From the cell containing the given text, extract its center point as [x, y] coordinate. 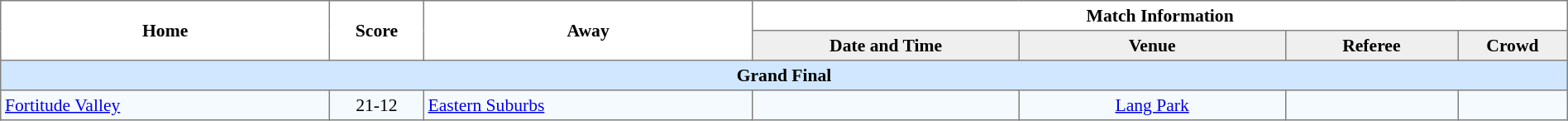
Venue [1152, 46]
Date and Time [886, 46]
Match Information [1159, 16]
Referee [1371, 46]
Crowd [1513, 46]
21-12 [377, 105]
Home [165, 31]
Fortitude Valley [165, 105]
Score [377, 31]
Lang Park [1152, 105]
Away [588, 31]
Eastern Suburbs [588, 105]
Grand Final [784, 75]
